Capture the cell that displays the provided text and extract its (X, Y) central coordinate. 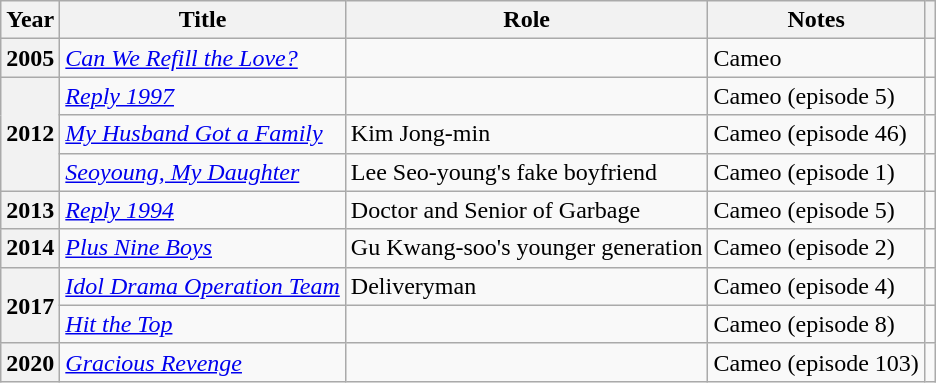
2012 (30, 134)
Idol Drama Operation Team (203, 286)
Doctor and Senior of Garbage (526, 210)
Cameo (episode 4) (816, 286)
Year (30, 20)
Role (526, 20)
Cameo (816, 58)
Title (203, 20)
Notes (816, 20)
Plus Nine Boys (203, 248)
Lee Seo-young's fake boyfriend (526, 172)
Gracious Revenge (203, 362)
2017 (30, 305)
Reply 1997 (203, 96)
Cameo (episode 103) (816, 362)
Cameo (episode 46) (816, 134)
Hit the Top (203, 324)
2020 (30, 362)
Gu Kwang-soo's younger generation (526, 248)
My Husband Got a Family (203, 134)
Deliveryman (526, 286)
Seoyoung, My Daughter (203, 172)
Kim Jong-min (526, 134)
2013 (30, 210)
Cameo (episode 2) (816, 248)
Cameo (episode 1) (816, 172)
Can We Refill the Love? (203, 58)
2005 (30, 58)
2014 (30, 248)
Cameo (episode 8) (816, 324)
Reply 1994 (203, 210)
